Extract the [x, y] coordinate from the center of the cell holding the provided text.  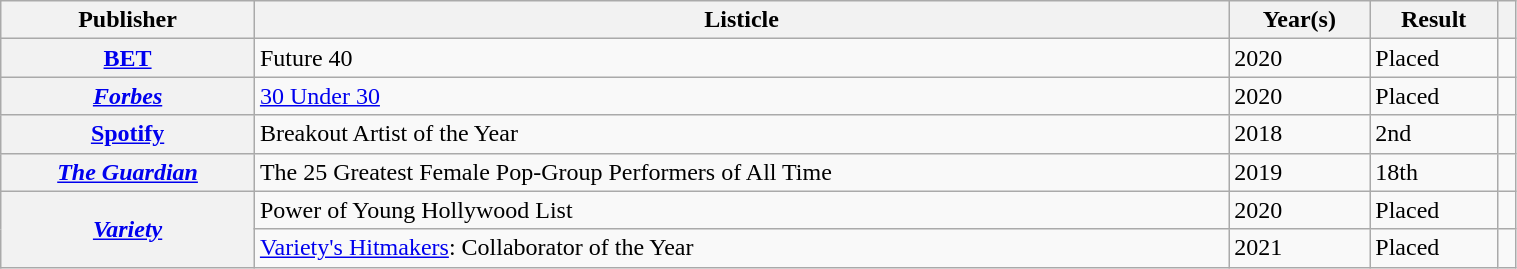
Breakout Artist of the Year [741, 134]
2018 [1300, 134]
30 Under 30 [741, 96]
Future 40 [741, 58]
Variety's Hitmakers: Collaborator of the Year [741, 248]
Year(s) [1300, 20]
Publisher [128, 20]
Variety [128, 229]
2nd [1434, 134]
Spotify [128, 134]
The 25 Greatest Female Pop-Group Performers of All Time [741, 172]
BET [128, 58]
18th [1434, 172]
Forbes [128, 96]
Result [1434, 20]
2019 [1300, 172]
The Guardian [128, 172]
Power of Young Hollywood List [741, 210]
Listicle [741, 20]
2021 [1300, 248]
